Identify which cell holds the provided text, then report its (x, y) central coordinate. 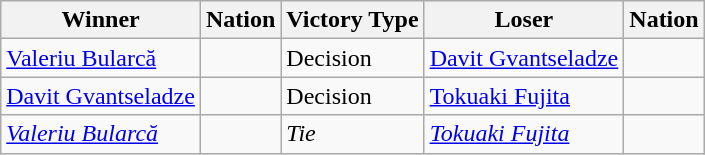
Tie (352, 134)
Loser (524, 20)
Victory Type (352, 20)
Winner (101, 20)
